Return the [X, Y] coordinate for the center point of the cell that contains the specified text.  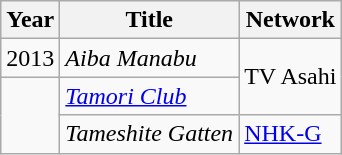
TV Asahi [290, 77]
Tamori Club [150, 96]
Title [150, 20]
Year [30, 20]
Aiba Manabu [150, 58]
Tameshite Gatten [150, 134]
Network [290, 20]
NHK-G [290, 134]
2013 [30, 58]
